From the cell containing the given text, extract its center point as [X, Y] coordinate. 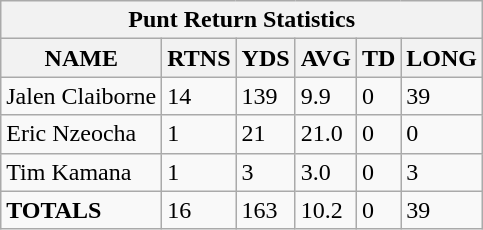
LONG [442, 58]
RTNS [199, 58]
3.0 [326, 172]
9.9 [326, 96]
14 [199, 96]
Punt Return Statistics [242, 20]
Tim Kamana [82, 172]
NAME [82, 58]
21 [266, 134]
Jalen Claiborne [82, 96]
YDS [266, 58]
AVG [326, 58]
TOTALS [82, 210]
163 [266, 210]
10.2 [326, 210]
16 [199, 210]
Eric Nzeocha [82, 134]
139 [266, 96]
TD [378, 58]
21.0 [326, 134]
